For the text-containing cell, return its midpoint in [x, y] coordinate format. 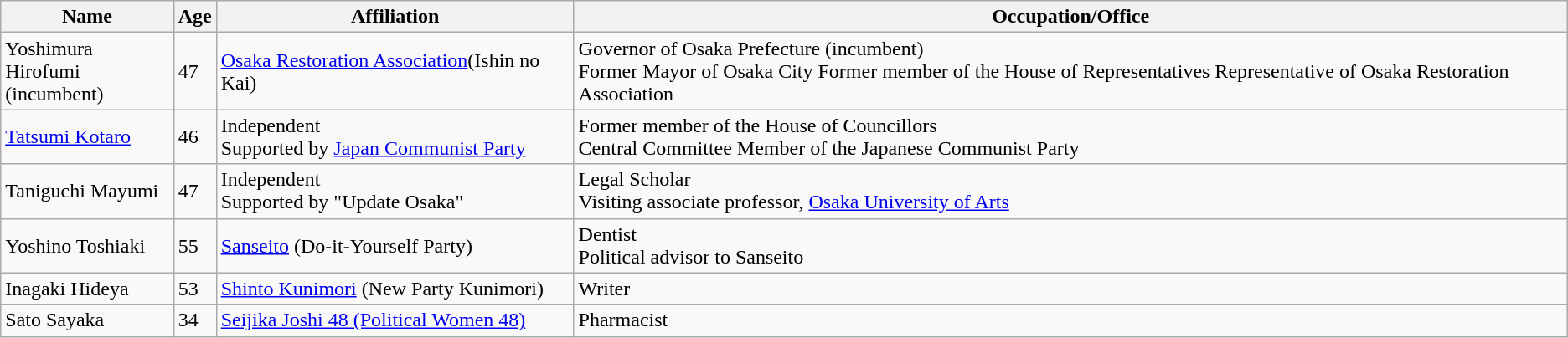
Occupation/Office [1070, 17]
Taniguchi Mayumi [87, 191]
DentistPolitical advisor to Sanseito [1070, 246]
Former member of the House of CouncillorsCentral Committee Member of the Japanese Communist Party [1070, 137]
Pharmacist [1070, 320]
IndependentSupported by "Update Osaka" [395, 191]
Sanseito (Do-it-Yourself Party) [395, 246]
Shinto Kunimori (New Party Kunimori) [395, 289]
Name [87, 17]
34 [194, 320]
Inagaki Hideya [87, 289]
Yoshimura Hirofumi(incumbent) [87, 71]
IndependentSupported by Japan Communist Party [395, 137]
Affiliation [395, 17]
46 [194, 137]
Writer [1070, 289]
Age [194, 17]
Seijika Joshi 48 (Political Women 48) [395, 320]
55 [194, 246]
53 [194, 289]
Osaka Restoration Association(Ishin no Kai) [395, 71]
Sato Sayaka [87, 320]
Legal ScholarVisiting associate professor, Osaka University of Arts [1070, 191]
Yoshino Toshiaki [87, 246]
Tatsumi Kotaro [87, 137]
